Return [x, y] of the center of cell containing provided text 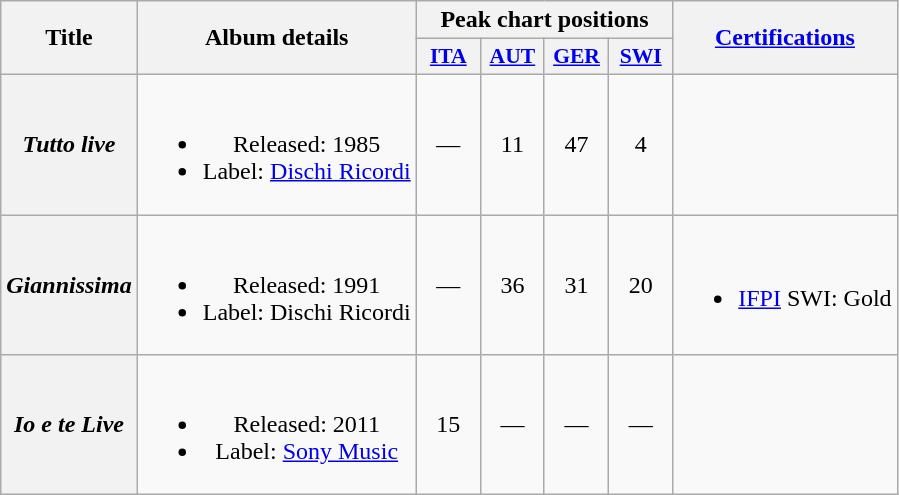
15 [448, 425]
Tutto live [69, 144]
31 [576, 284]
Released: 1991Label: Dischi Ricordi [276, 284]
Io e te Live [69, 425]
Released: 1985Label: Dischi Ricordi [276, 144]
Certifications [785, 38]
Giannissima [69, 284]
Released: 2011Label: Sony Music [276, 425]
ITA [448, 57]
4 [641, 144]
Title [69, 38]
Peak chart positions [544, 20]
SWI [641, 57]
47 [576, 144]
GER [576, 57]
Album details [276, 38]
36 [512, 284]
11 [512, 144]
IFPI SWI: Gold [785, 284]
20 [641, 284]
AUT [512, 57]
